Output the [x, y] coordinate of the center of the cell containing the given text.  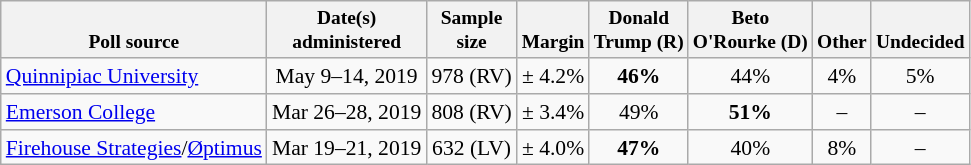
Poll source [134, 30]
4% [842, 76]
44% [750, 76]
Margin [553, 30]
May 9–14, 2019 [346, 76]
Undecided [920, 30]
Quinnipiac University [134, 76]
Mar 26–28, 2019 [346, 112]
Other [842, 30]
± 4.2% [553, 76]
46% [638, 76]
49% [638, 112]
Emerson College [134, 112]
DonaldTrump (R) [638, 30]
978 (RV) [472, 76]
BetoO'Rourke (D) [750, 30]
± 3.4% [553, 112]
5% [920, 76]
Samplesize [472, 30]
808 (RV) [472, 112]
Date(s)administered [346, 30]
51% [750, 112]
